Extract the [x, y] coordinate from the center of the cell holding the provided text.  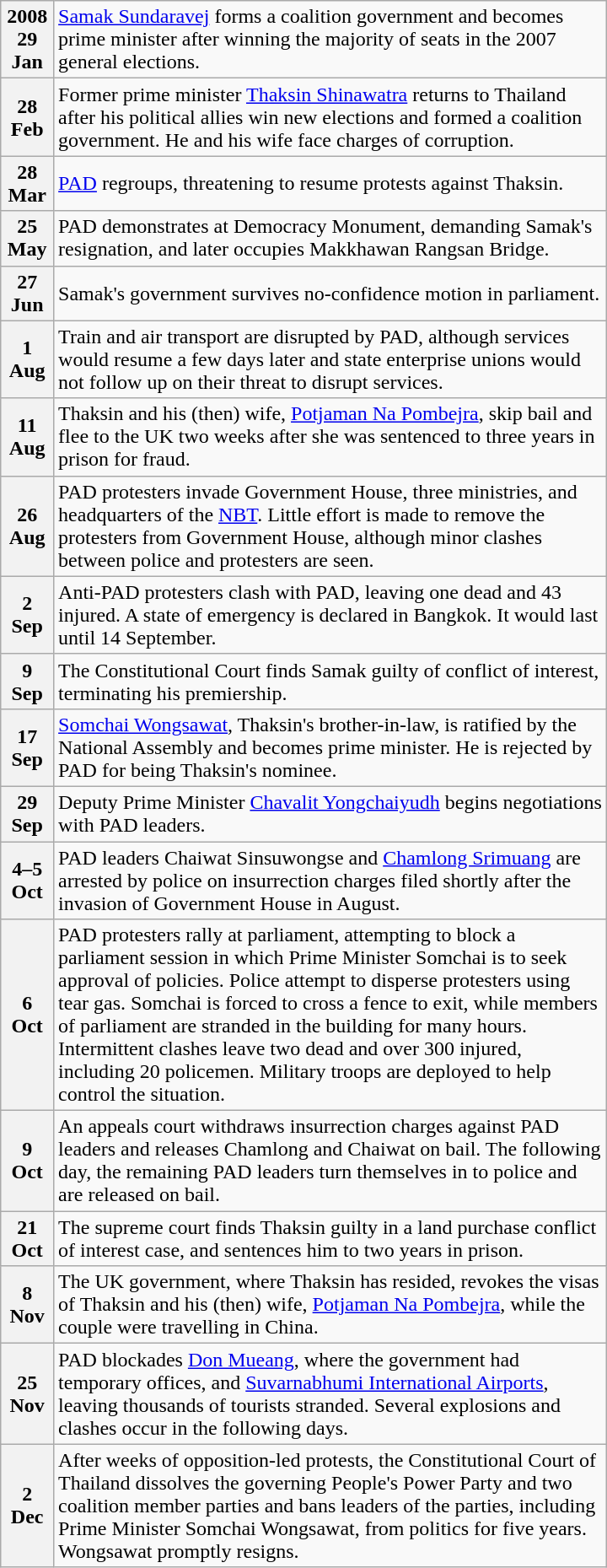
2 Dec [27, 1506]
9 Sep [27, 682]
27 Jun [27, 294]
9 Oct [27, 1161]
29 Sep [27, 813]
28 Feb [27, 117]
1 Aug [27, 359]
The supreme court finds Thaksin guilty in a land purchase conflict of interest case, and sentences him to two years in prison. [330, 1238]
PAD regroups, threatening to resume protests against Thaksin. [330, 184]
PAD demonstrates at Democracy Monument, demanding Samak's resignation, and later occupies Makkhawan Rangsan Bridge. [330, 238]
The Constitutional Court finds Samak guilty of conflict of interest, terminating his premiership. [330, 682]
11 Aug [27, 437]
25 May [27, 238]
4–5 Oct [27, 881]
17 Sep [27, 747]
21 Oct [27, 1238]
Anti-PAD protesters clash with PAD, leaving one dead and 43 injured. A state of emergency is declared in Bangkok. It would last until 14 September. [330, 615]
25 Nov [27, 1393]
8 Nov [27, 1305]
28 Mar [27, 184]
2 Sep [27, 615]
Samak Sundaravej forms a coalition government and becomes prime minister after winning the majority of seats in the 2007 general elections. [330, 40]
Deputy Prime Minister Chavalit Yongchaiyudh begins negotiations with PAD leaders. [330, 813]
Samak's government survives no-confidence motion in parliament. [330, 294]
26 Aug [27, 526]
Thaksin and his (then) wife, Potjaman Na Pombejra, skip bail and flee to the UK two weeks after she was sentenced to three years in prison for fraud. [330, 437]
200829 Jan [27, 40]
6 Oct [27, 1016]
